Provide the (X, Y) coordinate of the cell's center where the given text is located.  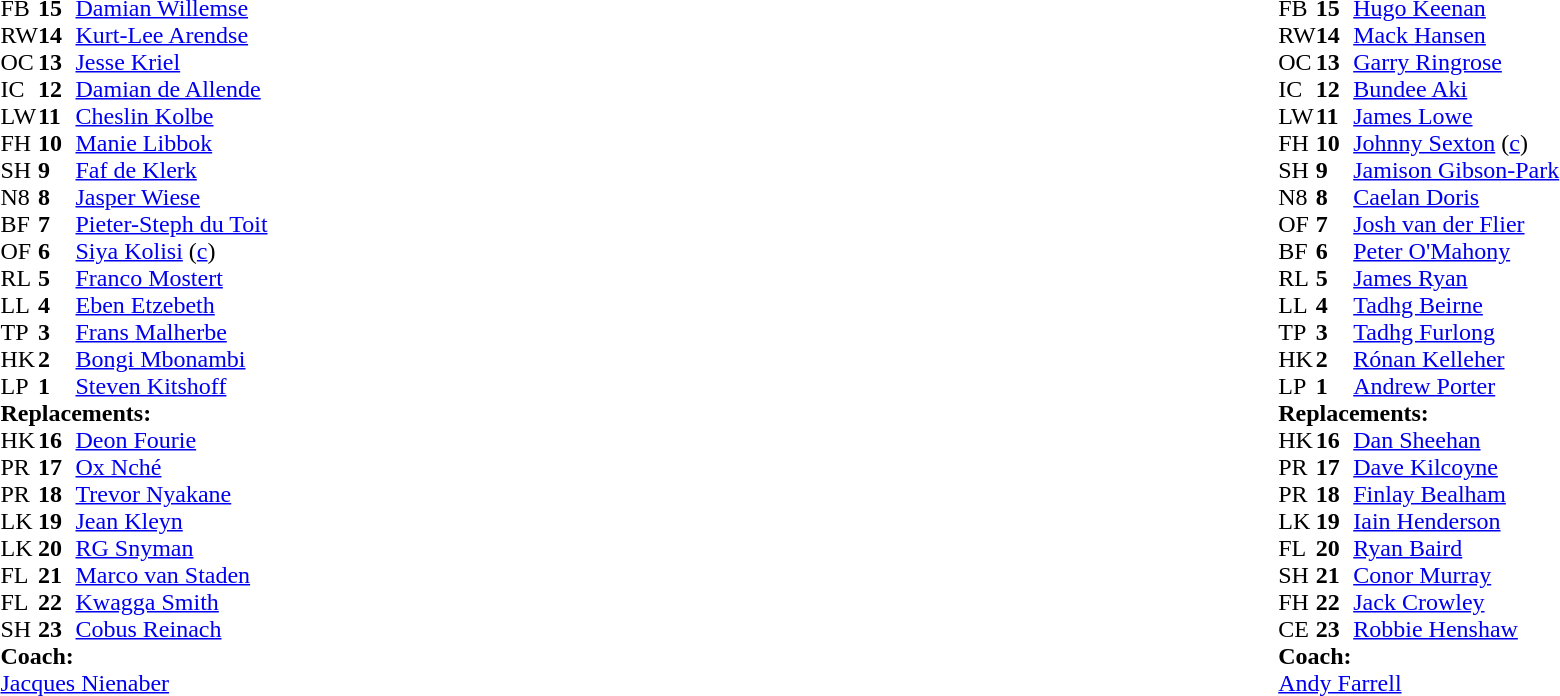
CE (1297, 630)
Franco Mostert (172, 278)
Finlay Bealham (1456, 494)
Manie Libbok (172, 144)
Ryan Baird (1456, 548)
Trevor Nyakane (172, 494)
Cobus Reinach (172, 630)
Jean Kleyn (172, 522)
Iain Henderson (1456, 522)
Bundee Aki (1456, 90)
Eben Etzebeth (172, 306)
Peter O'Mahony (1456, 252)
Dan Sheehan (1456, 440)
Bongi Mbonambi (172, 360)
James Ryan (1456, 278)
Jack Crowley (1456, 602)
Deon Fourie (172, 440)
Jamison Gibson-Park (1456, 170)
Steven Kitshoff (172, 386)
Kwagga Smith (172, 602)
Robbie Henshaw (1456, 630)
RG Snyman (172, 548)
Rónan Kelleher (1456, 360)
Johnny Sexton (c) (1456, 144)
Dave Kilcoyne (1456, 468)
Frans Malherbe (172, 332)
Pieter-Steph du Toit (172, 224)
Cheslin Kolbe (172, 116)
Jasper Wiese (172, 198)
Faf de Klerk (172, 170)
Josh van der Flier (1456, 224)
Caelan Doris (1456, 198)
Jesse Kriel (172, 62)
James Lowe (1456, 116)
Tadhg Beirne (1456, 306)
Damian de Allende (172, 90)
Siya Kolisi (c) (172, 252)
Mack Hansen (1456, 36)
Marco van Staden (172, 576)
Ox Nché (172, 468)
Conor Murray (1456, 576)
Kurt-Lee Arendse (172, 36)
Andrew Porter (1456, 386)
Garry Ringrose (1456, 62)
Tadhg Furlong (1456, 332)
